Identify which cell holds the provided text, then report its (x, y) central coordinate. 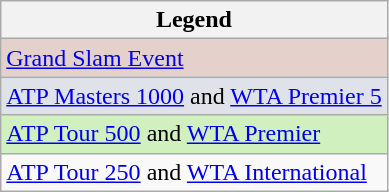
Legend (194, 20)
ATP Tour 250 and WTA International (194, 172)
ATP Masters 1000 and WTA Premier 5 (194, 96)
Grand Slam Event (194, 58)
ATP Tour 500 and WTA Premier (194, 134)
